Pinpoint the cell where the given text exists, returning its [x, y] midpoint coordinate. 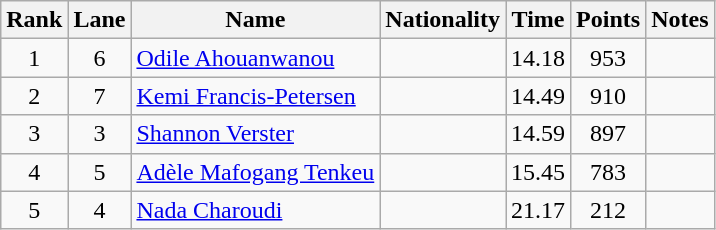
21.17 [538, 210]
Name [256, 20]
15.45 [538, 172]
Time [538, 20]
212 [608, 210]
1 [34, 58]
Points [608, 20]
6 [100, 58]
Nada Charoudi [256, 210]
7 [100, 96]
910 [608, 96]
953 [608, 58]
Odile Ahouanwanou [256, 58]
14.18 [538, 58]
783 [608, 172]
Adèle Mafogang Tenkeu [256, 172]
Lane [100, 20]
Shannon Verster [256, 134]
Nationality [443, 20]
2 [34, 96]
14.59 [538, 134]
14.49 [538, 96]
Notes [680, 20]
897 [608, 134]
Kemi Francis-Petersen [256, 96]
Rank [34, 20]
